Scan for the cell matching the given text and deliver its [x, y] coordinate at center. 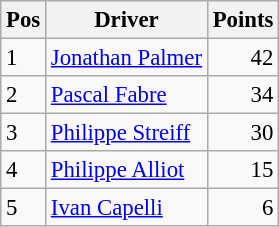
6 [242, 208]
Philippe Streiff [127, 133]
4 [24, 170]
2 [24, 95]
3 [24, 133]
Pos [24, 20]
1 [24, 58]
Philippe Alliot [127, 170]
5 [24, 208]
30 [242, 133]
Points [242, 20]
34 [242, 95]
Driver [127, 20]
Ivan Capelli [127, 208]
Pascal Fabre [127, 95]
Jonathan Palmer [127, 58]
15 [242, 170]
42 [242, 58]
